Return (x, y) of the center of cell containing provided text 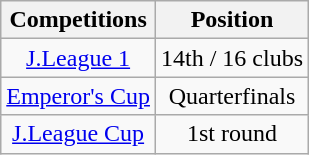
Competitions (78, 20)
J.League Cup (78, 134)
14th / 16 clubs (232, 58)
Emperor's Cup (78, 96)
1st round (232, 134)
Quarterfinals (232, 96)
Position (232, 20)
J.League 1 (78, 58)
